Identify which cell holds the provided text, then report its [X, Y] central coordinate. 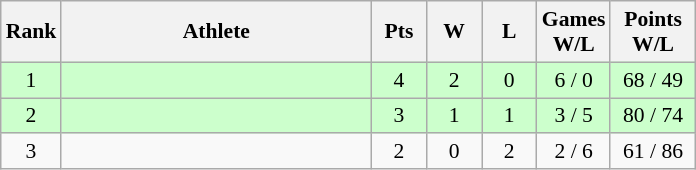
Rank [32, 32]
2 / 6 [574, 152]
L [510, 32]
61 / 86 [652, 152]
Pts [398, 32]
4 [398, 80]
PointsW/L [652, 32]
68 / 49 [652, 80]
80 / 74 [652, 116]
GamesW/L [574, 32]
6 / 0 [574, 80]
W [454, 32]
Athlete [216, 32]
3 / 5 [574, 116]
